Search for the cell housing the specified text and yield its [x, y] center coordinate. 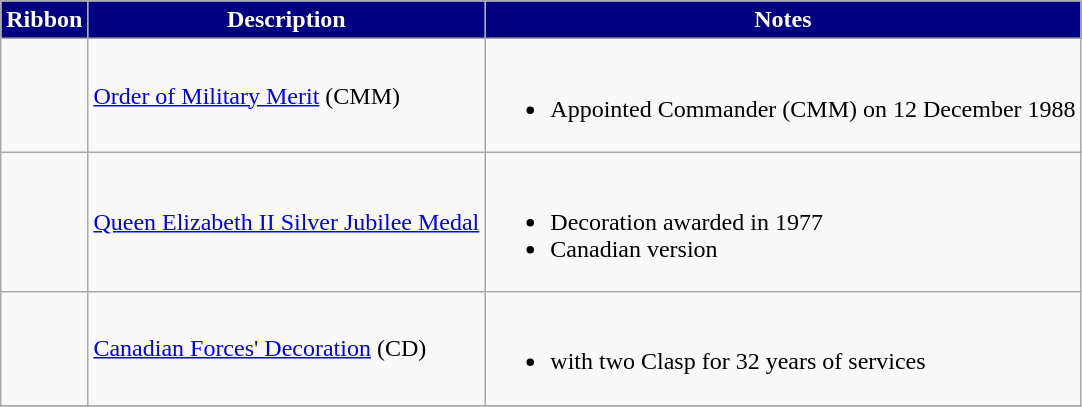
Order of Military Merit (CMM) [286, 96]
Canadian Forces' Decoration (CD) [286, 348]
Appointed Commander (CMM) on 12 December 1988 [783, 96]
Queen Elizabeth II Silver Jubilee Medal [286, 222]
Notes [783, 20]
Decoration awarded in 1977Canadian version [783, 222]
with two Clasp for 32 years of services [783, 348]
Description [286, 20]
Ribbon [44, 20]
